Provide the (x, y) coordinate of the cell's center where the given text is located.  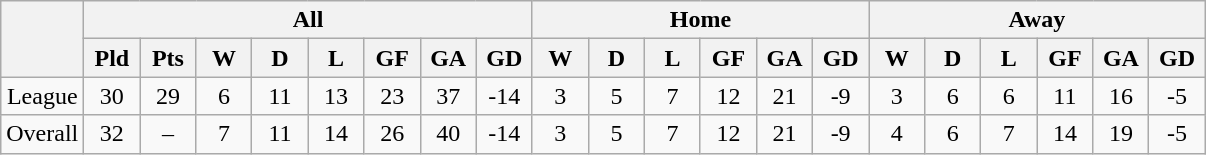
– (168, 134)
13 (336, 96)
32 (112, 134)
Away (1037, 20)
37 (448, 96)
4 (897, 134)
Home (700, 20)
League (42, 96)
23 (392, 96)
26 (392, 134)
All (308, 20)
Pld (112, 58)
16 (1121, 96)
19 (1121, 134)
40 (448, 134)
29 (168, 96)
Pts (168, 58)
30 (112, 96)
Overall (42, 134)
